Search for the cell housing the specified text and yield its [x, y] center coordinate. 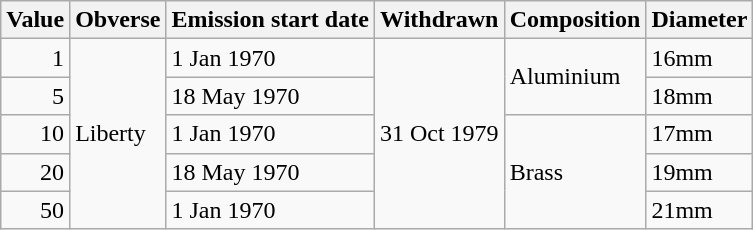
10 [36, 134]
Value [36, 20]
1 [36, 58]
5 [36, 96]
20 [36, 172]
Liberty [118, 134]
31 Oct 1979 [439, 134]
Brass [575, 172]
Aluminium [575, 77]
Obverse [118, 20]
Withdrawn [439, 20]
Diameter [700, 20]
Composition [575, 20]
16mm [700, 58]
21mm [700, 210]
17mm [700, 134]
Emission start date [270, 20]
19mm [700, 172]
50 [36, 210]
18mm [700, 96]
